Extract the (x, y) coordinate from the center of the cell holding the provided text.  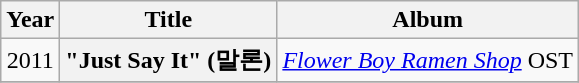
Album (428, 20)
"Just Say It" (말론) (168, 60)
Flower Boy Ramen Shop OST (428, 60)
Title (168, 20)
Year (30, 20)
2011 (30, 60)
